Pinpoint the cell where the given text exists, returning its [x, y] midpoint coordinate. 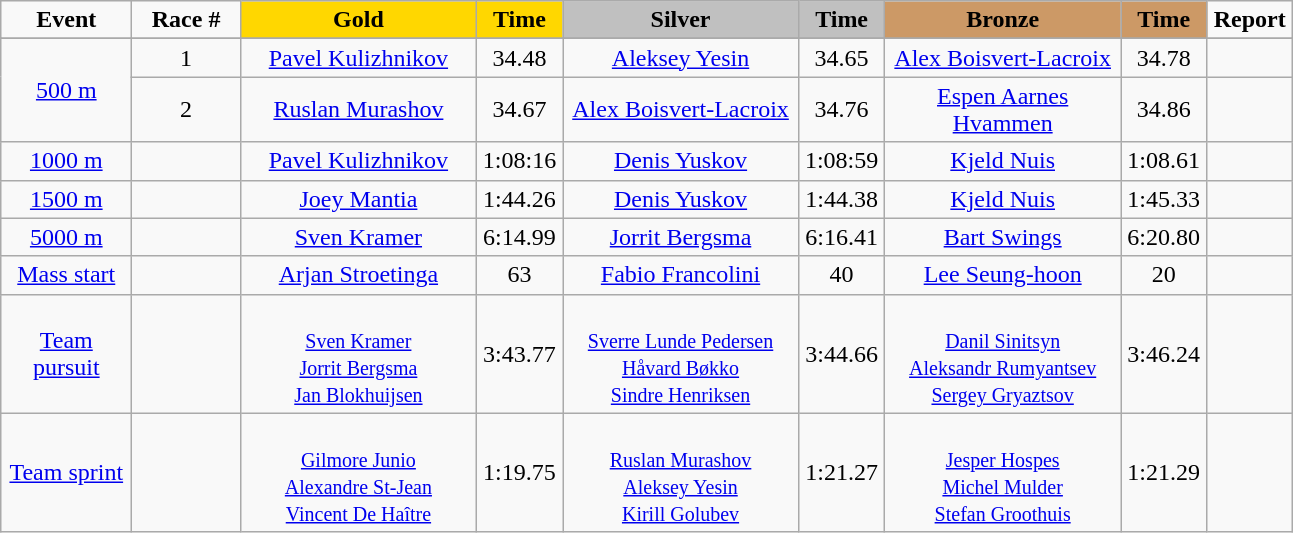
34.65 [842, 58]
Gold [358, 20]
Gilmore JunioAlexandre St-JeanVincent De Haître [358, 472]
34.86 [1164, 110]
20 [1164, 275]
1:44.26 [519, 199]
1:08:16 [519, 161]
Ruslan MurashovAleksey YesinKirill Golubev [680, 472]
Joey Mantia [358, 199]
1:44.38 [842, 199]
Fabio Francolini [680, 275]
Sven Kramer [358, 237]
Danil SinitsynAleksandr RumyantsevSergey Gryaztsov [1003, 354]
Jesper HospesMichel MulderStefan Groothuis [1003, 472]
Sverre Lunde PedersenHåvard BøkkoSindre Henriksen [680, 354]
34.78 [1164, 58]
3:44.66 [842, 354]
6:16.41 [842, 237]
40 [842, 275]
1:21.29 [1164, 472]
1:45.33 [1164, 199]
1 [186, 58]
1:08.61 [1164, 161]
Ruslan Murashov [358, 110]
Jorrit Bergsma [680, 237]
1:19.75 [519, 472]
Event [66, 20]
5000 m [66, 237]
3:43.77 [519, 354]
Mass start [66, 275]
Report [1250, 20]
34.76 [842, 110]
Sven KramerJorrit BergsmaJan Blokhuijsen [358, 354]
Team pursuit [66, 354]
6:14.99 [519, 237]
Silver [680, 20]
500 m [66, 90]
6:20.80 [1164, 237]
Lee Seung-hoon [1003, 275]
Team sprint [66, 472]
Espen Aarnes Hvammen [1003, 110]
Aleksey Yesin [680, 58]
63 [519, 275]
Bronze [1003, 20]
Bart Swings [1003, 237]
Race # [186, 20]
34.67 [519, 110]
3:46.24 [1164, 354]
1500 m [66, 199]
1:21.27 [842, 472]
2 [186, 110]
34.48 [519, 58]
Arjan Stroetinga [358, 275]
1000 m [66, 161]
1:08:59 [842, 161]
